Detect which cell encompasses the target text, then output its (X, Y) center coordinate. 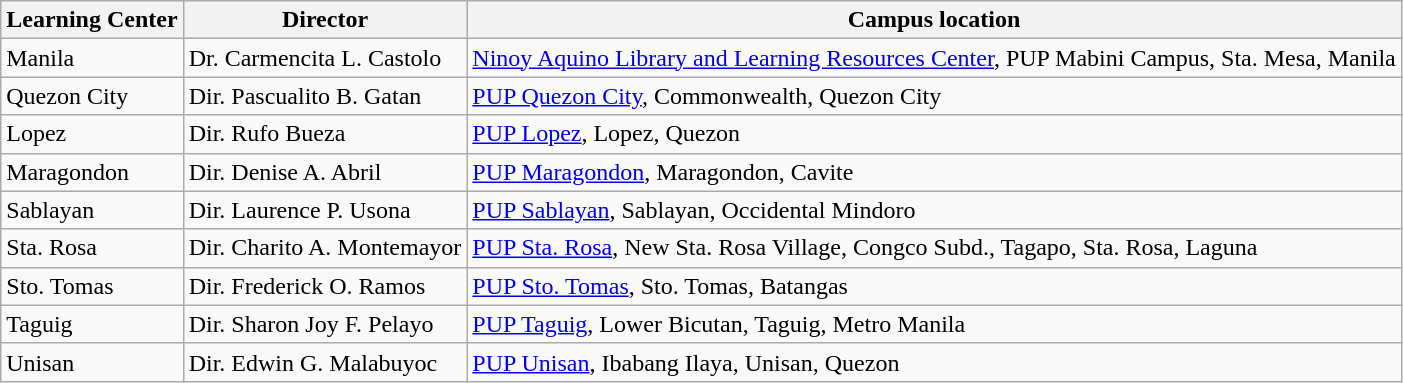
PUP Taguig, Lower Bicutan, Taguig, Metro Manila (934, 324)
Sta. Rosa (92, 248)
Lopez (92, 134)
PUP Maragondon, Maragondon, Cavite (934, 172)
Sablayan (92, 210)
Dir. Edwin G. Malabuyoc (325, 362)
Manila (92, 58)
Sto. Tomas (92, 286)
Dir. Sharon Joy F. Pelayo (325, 324)
Taguig (92, 324)
PUP Quezon City, Commonwealth, Quezon City (934, 96)
Director (325, 20)
Unisan (92, 362)
PUP Sablayan, Sablayan, Occidental Mindoro (934, 210)
Dir. Laurence P. Usona (325, 210)
Dir. Denise A. Abril (325, 172)
PUP Sto. Tomas, Sto. Tomas, Batangas (934, 286)
Quezon City (92, 96)
Ninoy Aquino Library and Learning Resources Center, PUP Mabini Campus, Sta. Mesa, Manila (934, 58)
Dir. Frederick O. Ramos (325, 286)
Dr. Carmencita L. Castolo (325, 58)
PUP Lopez, Lopez, Quezon (934, 134)
Dir. Pascualito B. Gatan (325, 96)
Dir. Charito A. Montemayor (325, 248)
PUP Unisan, Ibabang Ilaya, Unisan, Quezon (934, 362)
Maragondon (92, 172)
Learning Center (92, 20)
PUP Sta. Rosa, New Sta. Rosa Village, Congco Subd., Tagapo, Sta. Rosa, Laguna (934, 248)
Campus location (934, 20)
Dir. Rufo Bueza (325, 134)
